Return [X, Y] of the center of cell containing provided text 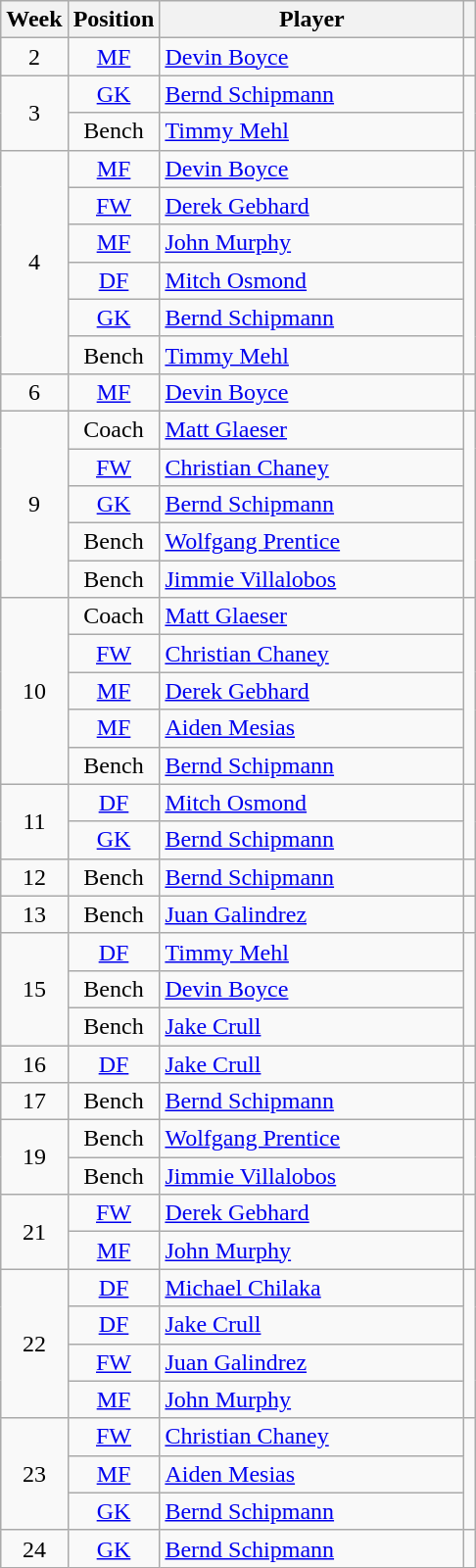
6 [34, 392]
11 [34, 821]
9 [34, 504]
15 [34, 989]
23 [34, 1474]
3 [34, 113]
13 [34, 914]
22 [34, 1344]
16 [34, 1063]
24 [34, 1548]
21 [34, 1232]
Michael Chilaka [311, 1288]
12 [34, 877]
10 [34, 691]
Position [114, 20]
17 [34, 1102]
19 [34, 1157]
2 [34, 57]
Week [34, 20]
4 [34, 262]
Player [311, 20]
